From the cell containing the given text, extract its center point as (X, Y) coordinate. 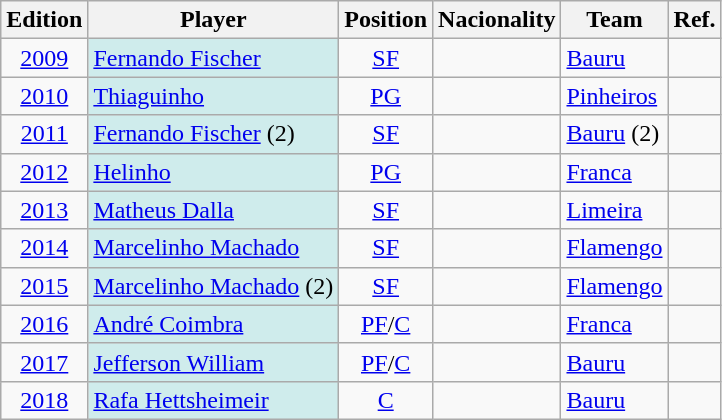
Thiaguinho (214, 96)
Position (386, 20)
André Coimbra (214, 324)
2009 (44, 58)
Jefferson William (214, 362)
2017 (44, 362)
Fernando Fischer (214, 58)
Rafa Hettsheimeir (214, 400)
Helinho (214, 172)
Matheus Dalla (214, 210)
2010 (44, 96)
2018 (44, 400)
Limeira (614, 210)
Player (214, 20)
2011 (44, 134)
Team (614, 20)
2012 (44, 172)
Marcelinho Machado (2) (214, 286)
Bauru (2) (614, 134)
Edition (44, 20)
C (386, 400)
2014 (44, 248)
Ref. (694, 20)
Marcelinho Machado (214, 248)
2016 (44, 324)
Pinheiros (614, 96)
2013 (44, 210)
Fernando Fischer (2) (214, 134)
Nacionality (497, 20)
2015 (44, 286)
